Return (X, Y) of the center of cell containing provided text 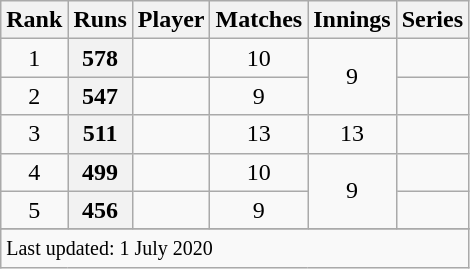
Rank (34, 20)
578 (100, 58)
Runs (100, 20)
Series (432, 20)
Innings (352, 20)
1 (34, 58)
3 (34, 134)
511 (100, 134)
499 (100, 172)
4 (34, 172)
Matches (259, 20)
5 (34, 210)
547 (100, 96)
Player (171, 20)
Last updated: 1 July 2020 (235, 248)
456 (100, 210)
2 (34, 96)
